Capture the cell that displays the provided text and extract its (x, y) central coordinate. 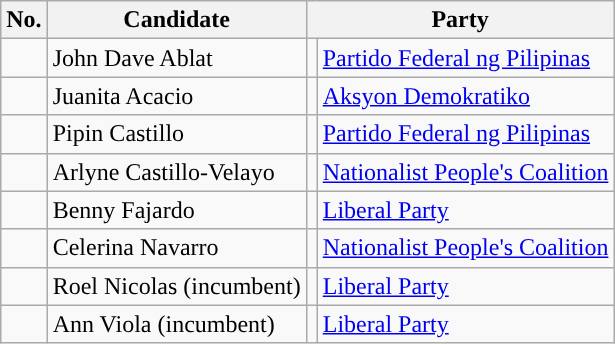
Juanita Acacio (176, 96)
Pipin Castillo (176, 134)
Party (460, 20)
Arlyne Castillo-Velayo (176, 172)
Celerina Navarro (176, 248)
Candidate (176, 20)
John Dave Ablat (176, 58)
Ann Viola (incumbent) (176, 324)
Benny Fajardo (176, 210)
No. (24, 20)
Roel Nicolas (incumbent) (176, 286)
Aksyon Demokratiko (466, 96)
